Determine the (X, Y) coordinate at the center of the cell enclosing the given text.  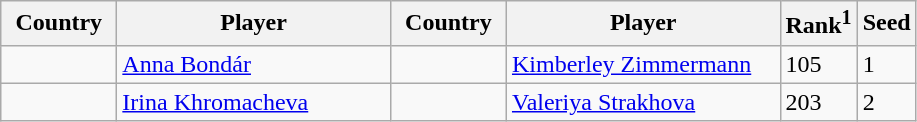
Kimberley Zimmermann (643, 64)
Rank1 (818, 24)
2 (886, 102)
203 (818, 102)
Irina Khromacheva (254, 102)
105 (818, 64)
1 (886, 64)
Valeriya Strakhova (643, 102)
Seed (886, 24)
Anna Bondár (254, 64)
